Detect which cell encompasses the target text, then output its [x, y] center coordinate. 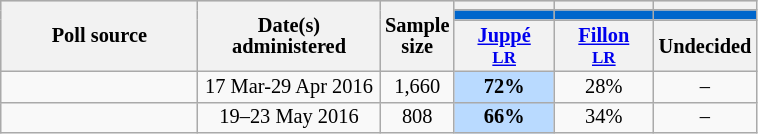
72% [504, 86]
Undecided [706, 46]
34% [604, 118]
Poll source [100, 36]
808 [417, 118]
17 Mar-29 Apr 2016 [289, 86]
28% [604, 86]
66% [504, 118]
JuppéLR [504, 46]
Sample size [417, 36]
1,660 [417, 86]
FillonLR [604, 46]
19–23 May 2016 [289, 118]
Date(s)administered [289, 36]
